Detect which cell encompasses the target text, then output its (X, Y) center coordinate. 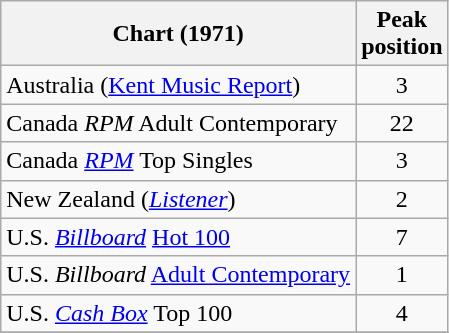
U.S. Billboard Adult Contemporary (178, 275)
22 (402, 123)
Australia (Kent Music Report) (178, 85)
Peakposition (402, 34)
U.S. Cash Box Top 100 (178, 313)
Chart (1971) (178, 34)
4 (402, 313)
Canada RPM Adult Contemporary (178, 123)
Canada RPM Top Singles (178, 161)
New Zealand (Listener) (178, 199)
7 (402, 237)
U.S. Billboard Hot 100 (178, 237)
1 (402, 275)
2 (402, 199)
